For the text-containing cell, return its midpoint in (X, Y) coordinate format. 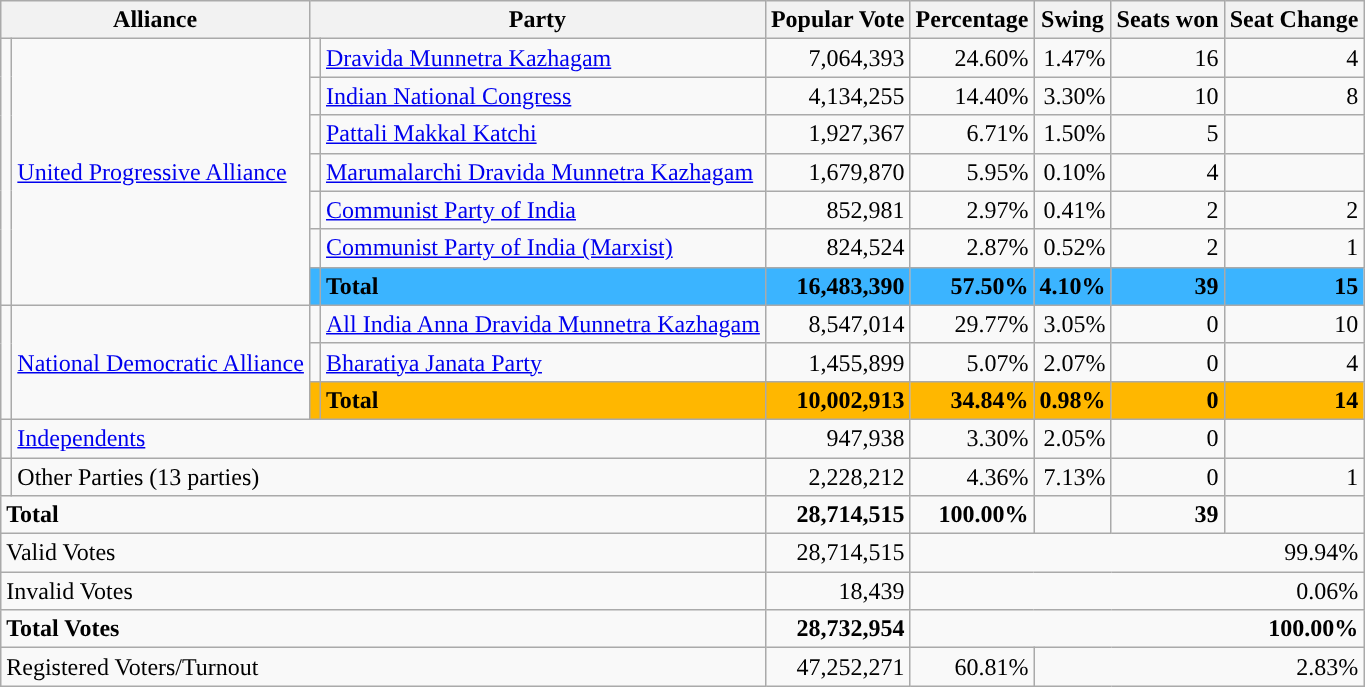
0.10% (1072, 172)
Seats won (1168, 20)
Popular Vote (838, 20)
1,927,367 (838, 134)
8 (1294, 96)
Alliance (156, 20)
Valid Votes (384, 553)
Swing (1072, 20)
0.06% (1137, 591)
2,228,212 (838, 477)
2.83% (1199, 667)
6.71% (972, 134)
29.77% (972, 324)
2.07% (1072, 362)
Independents (389, 438)
14.40% (972, 96)
8,547,014 (838, 324)
2.97% (972, 210)
0.41% (1072, 210)
4.36% (972, 477)
5 (1168, 134)
1.50% (1072, 134)
852,981 (838, 210)
1,679,870 (838, 172)
4,134,255 (838, 96)
7,064,393 (838, 58)
28,732,954 (838, 629)
18,439 (838, 591)
15 (1294, 286)
Indian National Congress (542, 96)
Bharatiya Janata Party (542, 362)
34.84% (972, 400)
Percentage (972, 20)
Invalid Votes (384, 591)
All India Anna Dravida Munnetra Kazhagam (542, 324)
10,002,913 (838, 400)
Party (537, 20)
Communist Party of India (Marxist) (542, 248)
16 (1168, 58)
47,252,271 (838, 667)
Communist Party of India (542, 210)
Marumalarchi Dravida Munnetra Kazhagam (542, 172)
7.13% (1072, 477)
Pattali Makkal Katchi (542, 134)
0.98% (1072, 400)
Other Parties (13 parties) (389, 477)
5.95% (972, 172)
16,483,390 (838, 286)
National Democratic Alliance (161, 362)
99.94% (1137, 553)
Total Votes (384, 629)
United Progressive Alliance (161, 172)
57.50% (972, 286)
947,938 (838, 438)
Dravida Munnetra Kazhagam (542, 58)
14 (1294, 400)
824,524 (838, 248)
60.81% (972, 667)
0.52% (1072, 248)
1,455,899 (838, 362)
Registered Voters/Turnout (384, 667)
3.05% (1072, 324)
2.87% (972, 248)
Seat Change (1294, 20)
4.10% (1072, 286)
24.60% (972, 58)
1.47% (1072, 58)
5.07% (972, 362)
2.05% (1072, 438)
